From the cell containing the given text, extract its center point as (x, y) coordinate. 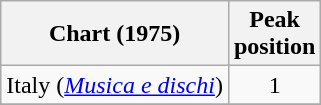
1 (274, 85)
Chart (1975) (115, 34)
Peakposition (274, 34)
Italy (Musica e dischi) (115, 85)
